Return (x, y) of the center of cell containing provided text 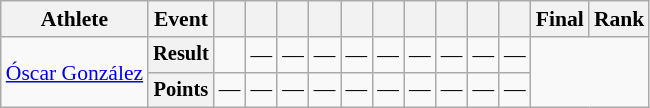
Rank (620, 19)
Points (181, 90)
Athlete (74, 19)
Óscar González (74, 72)
Result (181, 55)
Final (560, 19)
Event (181, 19)
